From the cell containing the given text, extract its center point as (x, y) coordinate. 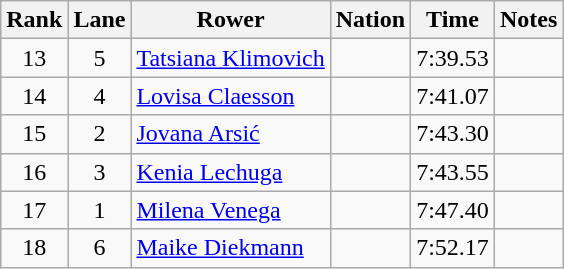
13 (34, 58)
7:43.55 (453, 172)
Jovana Arsić (230, 134)
Rower (230, 20)
7:41.07 (453, 96)
Nation (370, 20)
18 (34, 248)
Lane (100, 20)
Rank (34, 20)
Tatsiana Klimovich (230, 58)
Notes (528, 20)
7:47.40 (453, 210)
16 (34, 172)
7:43.30 (453, 134)
Kenia Lechuga (230, 172)
Maike Diekmann (230, 248)
14 (34, 96)
Time (453, 20)
4 (100, 96)
Milena Venega (230, 210)
6 (100, 248)
2 (100, 134)
17 (34, 210)
7:52.17 (453, 248)
15 (34, 134)
3 (100, 172)
1 (100, 210)
5 (100, 58)
7:39.53 (453, 58)
Lovisa Claesson (230, 96)
